Find where the given text appears and provide that cell's center as (x, y) coordinate. 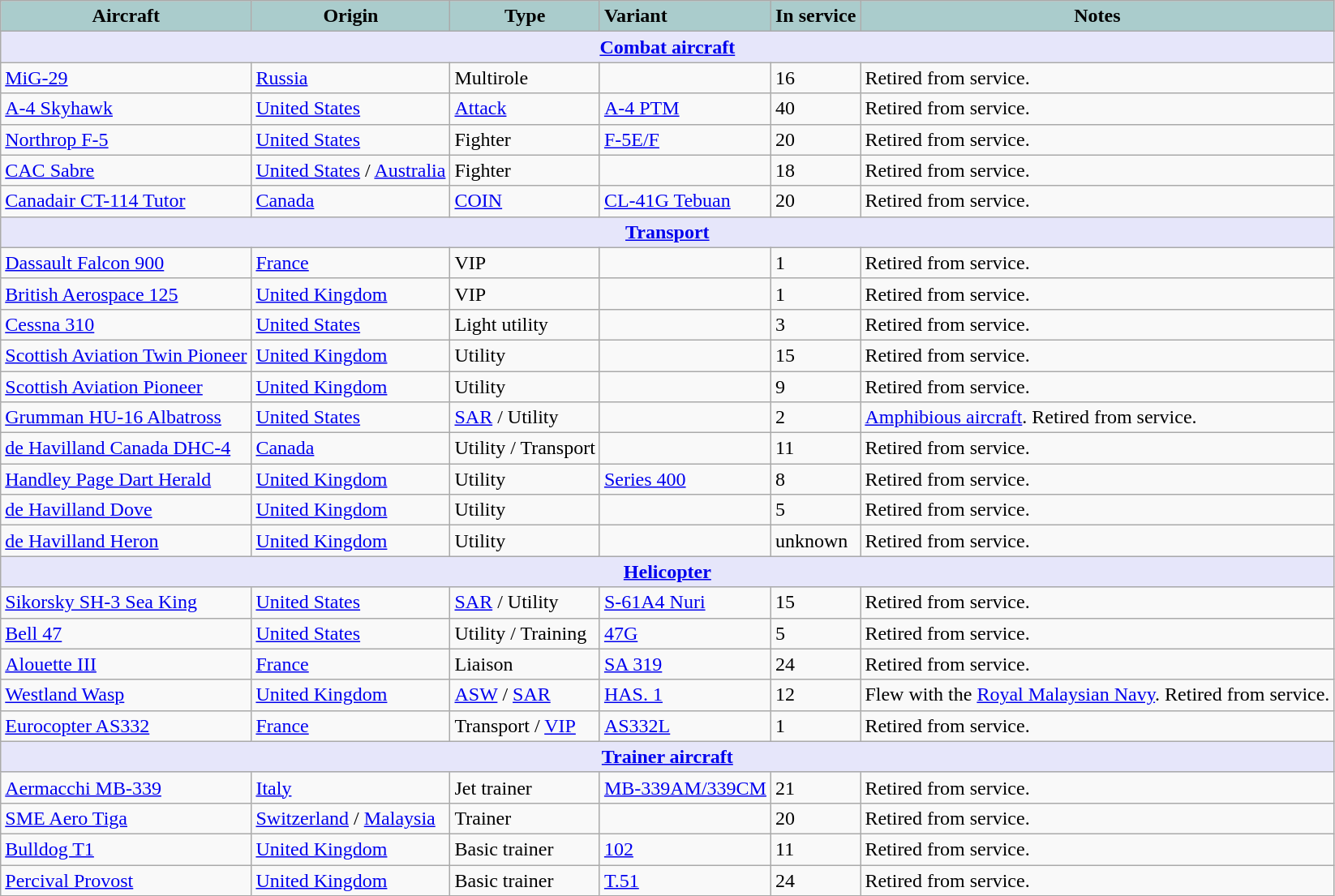
Grumman HU-16 Albatross (127, 418)
ASW / SAR (525, 695)
Russia (350, 78)
16 (815, 78)
Bell 47 (127, 633)
Combat aircraft (667, 47)
Handley Page Dart Herald (127, 479)
In service (815, 16)
T.51 (685, 880)
Light utility (525, 324)
SME Aero Tiga (127, 818)
SA 319 (685, 664)
9 (815, 387)
Trainer aircraft (667, 757)
Variant (685, 16)
Alouette III (127, 664)
47G (685, 633)
Transport / VIP (525, 726)
2 (815, 418)
40 (815, 109)
Series 400 (685, 479)
8 (815, 479)
de Havilland Heron (127, 541)
Bulldog T1 (127, 849)
Notes (1097, 16)
Amphibious aircraft. Retired from service. (1097, 418)
Switzerland / Malaysia (350, 818)
A-4 Skyhawk (127, 109)
MB-339AM/339CM (685, 787)
Scottish Aviation Pioneer (127, 387)
Dassault Falcon 900 (127, 263)
MiG-29 (127, 78)
F-5E/F (685, 139)
Utility / Transport (525, 448)
Aircraft (127, 16)
102 (685, 849)
12 (815, 695)
Canadair CT-114 Tutor (127, 201)
Aermacchi MB-339 (127, 787)
Eurocopter AS332 (127, 726)
Sikorsky SH-3 Sea King (127, 602)
Northrop F-5 (127, 139)
A-4 PTM (685, 109)
3 (815, 324)
CL-41G Tebuan (685, 201)
Helicopter (667, 572)
AS332L (685, 726)
Type (525, 16)
S-61A4 Nuri (685, 602)
unknown (815, 541)
HAS. 1 (685, 695)
CAC Sabre (127, 170)
Cessna 310 (127, 324)
COIN (525, 201)
Flew with the Royal Malaysian Navy. Retired from service. (1097, 695)
de Havilland Dove (127, 510)
Westland Wasp (127, 695)
de Havilland Canada DHC-4 (127, 448)
Origin (350, 16)
British Aerospace 125 (127, 294)
Jet trainer (525, 787)
Trainer (525, 818)
21 (815, 787)
Scottish Aviation Twin Pioneer (127, 355)
Utility / Training (525, 633)
Liaison (525, 664)
Italy (350, 787)
18 (815, 170)
Transport (667, 232)
Percival Provost (127, 880)
United States / Australia (350, 170)
Multirole (525, 78)
Attack (525, 109)
